Search for the cell housing the specified text and yield its (x, y) center coordinate. 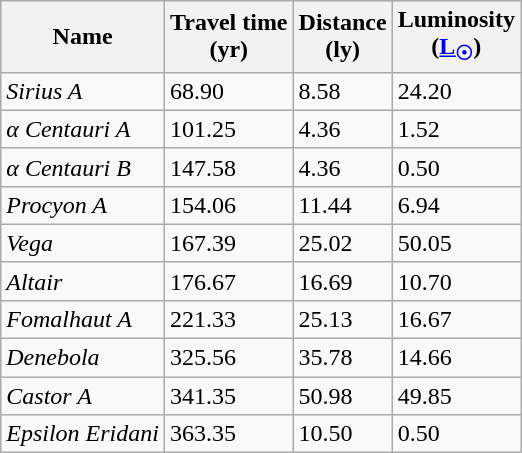
Epsilon Eridani (83, 434)
α Centauri A (83, 129)
10.70 (456, 281)
325.56 (228, 358)
101.25 (228, 129)
24.20 (456, 91)
363.35 (228, 434)
68.90 (228, 91)
176.67 (228, 281)
221.33 (228, 319)
Name (83, 36)
Castor A (83, 396)
11.44 (342, 205)
25.02 (342, 243)
10.50 (342, 434)
50.05 (456, 243)
14.66 (456, 358)
Denebola (83, 358)
Fomalhaut A (83, 319)
8.58 (342, 91)
49.85 (456, 396)
α Centauri B (83, 167)
35.78 (342, 358)
16.69 (342, 281)
167.39 (228, 243)
147.58 (228, 167)
Travel time (yr) (228, 36)
6.94 (456, 205)
Sirius A (83, 91)
Vega (83, 243)
Altair (83, 281)
341.35 (228, 396)
Procyon A (83, 205)
50.98 (342, 396)
Luminosity (L☉) (456, 36)
16.67 (456, 319)
1.52 (456, 129)
Distance (ly) (342, 36)
154.06 (228, 205)
25.13 (342, 319)
